Scan for the cell matching the given text and deliver its (X, Y) coordinate at center. 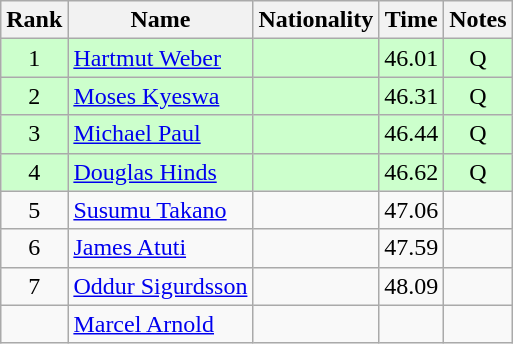
4 (34, 172)
Name (160, 20)
James Atuti (160, 248)
3 (34, 134)
47.59 (412, 248)
Time (412, 20)
Douglas Hinds (160, 172)
Rank (34, 20)
1 (34, 58)
Moses Kyeswa (160, 96)
Notes (478, 20)
7 (34, 286)
2 (34, 96)
Michael Paul (160, 134)
48.09 (412, 286)
46.31 (412, 96)
6 (34, 248)
Nationality (316, 20)
5 (34, 210)
Oddur Sigurdsson (160, 286)
Hartmut Weber (160, 58)
46.44 (412, 134)
46.01 (412, 58)
46.62 (412, 172)
Marcel Arnold (160, 324)
47.06 (412, 210)
Susumu Takano (160, 210)
